Provide the [X, Y] coordinate of the cell's center where the given text is located.  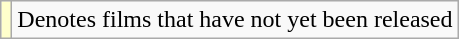
Denotes films that have not yet been released [235, 20]
